Find where the given text appears and provide that cell's center as (x, y) coordinate. 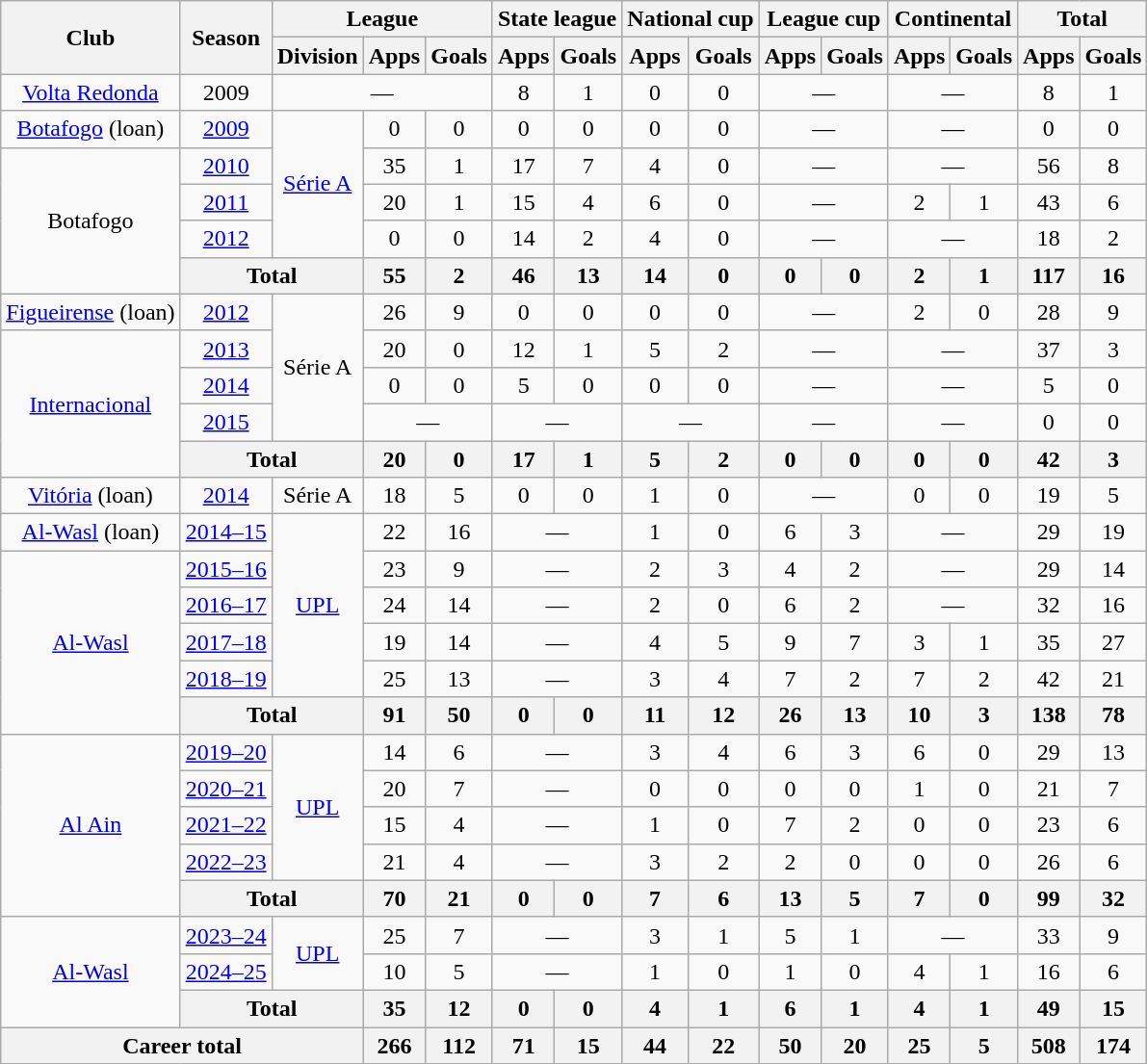
266 (394, 1045)
2019–20 (225, 752)
Vitória (loan) (91, 496)
Club (91, 38)
49 (1049, 1008)
37 (1049, 349)
2013 (225, 349)
Al-Wasl (loan) (91, 532)
174 (1113, 1045)
2014–15 (225, 532)
2021–22 (225, 825)
Volta Redonda (91, 92)
Continental (952, 19)
Botafogo (91, 221)
2010 (225, 166)
138 (1049, 715)
99 (1049, 898)
71 (523, 1045)
Division (318, 56)
2016–17 (225, 606)
2023–24 (225, 935)
2018–19 (225, 679)
Career total (182, 1045)
44 (655, 1045)
56 (1049, 166)
2011 (225, 202)
11 (655, 715)
Al Ain (91, 825)
2015 (225, 422)
Season (225, 38)
Botafogo (loan) (91, 129)
78 (1113, 715)
League (381, 19)
117 (1049, 275)
League cup (823, 19)
508 (1049, 1045)
2020–21 (225, 789)
2024–25 (225, 972)
2022–23 (225, 862)
55 (394, 275)
27 (1113, 642)
24 (394, 606)
112 (459, 1045)
2017–18 (225, 642)
Figueirense (loan) (91, 312)
43 (1049, 202)
70 (394, 898)
28 (1049, 312)
National cup (691, 19)
State league (557, 19)
46 (523, 275)
Internacional (91, 403)
2015–16 (225, 569)
91 (394, 715)
33 (1049, 935)
